Find where the given text appears and provide that cell's center as [X, Y] coordinate. 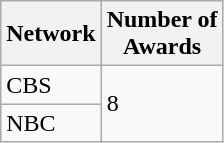
CBS [51, 85]
Number ofAwards [162, 34]
Network [51, 34]
8 [162, 104]
NBC [51, 123]
